Scan for the cell matching the given text and deliver its [x, y] coordinate at center. 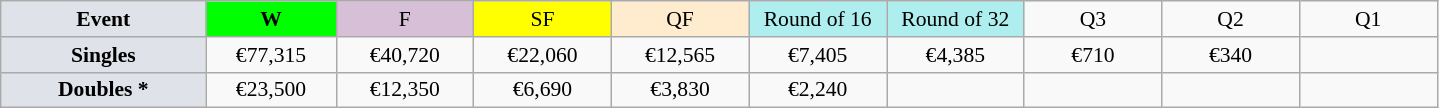
€6,690 [543, 90]
€12,350 [405, 90]
Round of 16 [818, 19]
Doubles * [104, 90]
€7,405 [818, 55]
QF [680, 19]
Event [104, 19]
Q2 [1231, 19]
Q3 [1093, 19]
F [405, 19]
€23,500 [271, 90]
Round of 32 [955, 19]
€22,060 [543, 55]
€3,830 [680, 90]
Singles [104, 55]
€12,565 [680, 55]
€2,240 [818, 90]
W [271, 19]
Q1 [1368, 19]
€77,315 [271, 55]
€710 [1093, 55]
€340 [1231, 55]
€40,720 [405, 55]
SF [543, 19]
€4,385 [955, 55]
